Locate the cell with the specified text and output its (X, Y) center coordinate. 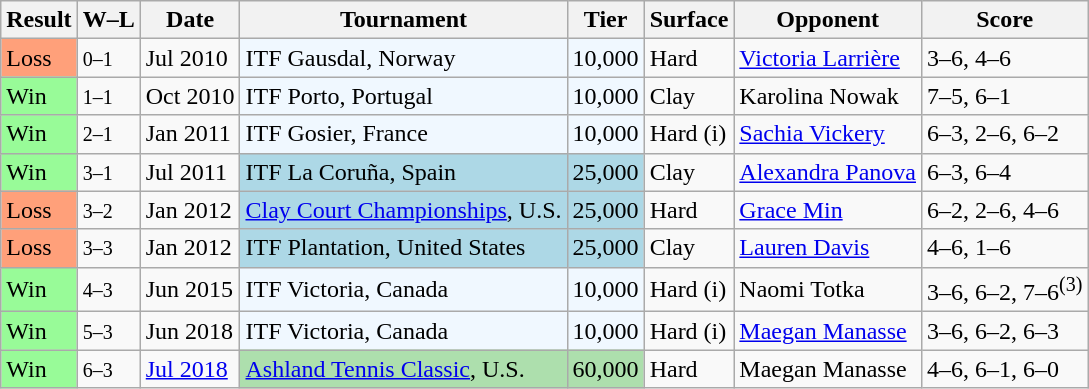
2–1 (108, 134)
6–2, 2–6, 4–6 (1004, 210)
Grace Min (828, 210)
Score (1004, 20)
Opponent (828, 20)
3–3 (108, 248)
Jun 2018 (190, 331)
Lauren Davis (828, 248)
0–1 (108, 58)
ITF Porto, Portugal (404, 96)
Oct 2010 (190, 96)
6–3, 2–6, 6–2 (1004, 134)
6–3, 6–4 (1004, 172)
Karolina Nowak (828, 96)
3–2 (108, 210)
Tier (606, 20)
7–5, 6–1 (1004, 96)
3–6, 6–2, 7–6(3) (1004, 290)
4–6, 6–1, 6–0 (1004, 369)
Jul 2018 (190, 369)
Jul 2011 (190, 172)
ITF Plantation, United States (404, 248)
1–1 (108, 96)
Result (39, 20)
60,000 (606, 369)
3–1 (108, 172)
Ashland Tennis Classic, U.S. (404, 369)
Surface (689, 20)
Victoria Larrière (828, 58)
6–3 (108, 369)
ITF Gosier, France (404, 134)
Naomi Totka (828, 290)
Date (190, 20)
4–3 (108, 290)
Jun 2015 (190, 290)
ITF La Coruña, Spain (404, 172)
W–L (108, 20)
Jul 2010 (190, 58)
Alexandra Panova (828, 172)
Clay Court Championships, U.S. (404, 210)
Tournament (404, 20)
Jan 2011 (190, 134)
4–6, 1–6 (1004, 248)
Sachia Vickery (828, 134)
ITF Gausdal, Norway (404, 58)
5–3 (108, 331)
3–6, 6–2, 6–3 (1004, 331)
3–6, 4–6 (1004, 58)
